Provide the (x, y) coordinate of the cell's center where the given text is located.  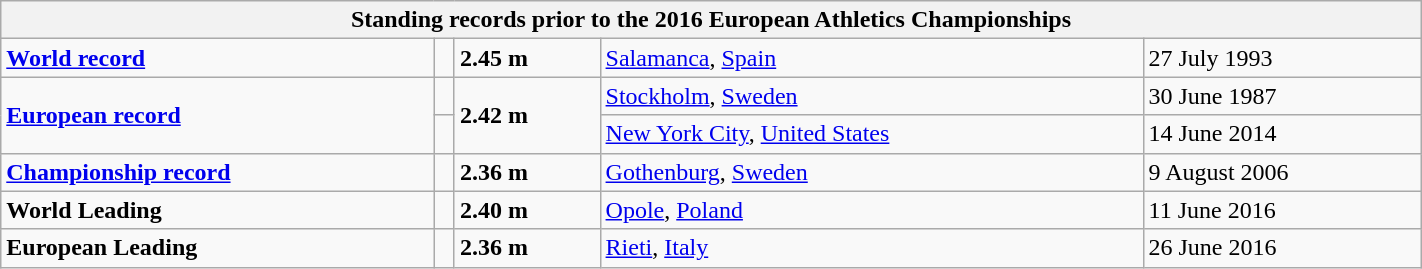
11 June 2016 (1282, 210)
Championship record (218, 172)
26 June 2016 (1282, 248)
9 August 2006 (1282, 172)
27 July 1993 (1282, 58)
New York City, United States (872, 134)
2.45 m (527, 58)
Standing records prior to the 2016 European Athletics Championships (711, 20)
14 June 2014 (1282, 134)
2.42 m (527, 115)
Salamanca, Spain (872, 58)
Gothenburg, Sweden (872, 172)
2.40 m (527, 210)
Stockholm, Sweden (872, 96)
Opole, Poland (872, 210)
World record (218, 58)
World Leading (218, 210)
Rieti, Italy (872, 248)
European record (218, 115)
European Leading (218, 248)
30 June 1987 (1282, 96)
